Locate the cell with the specified text and output its [x, y] center coordinate. 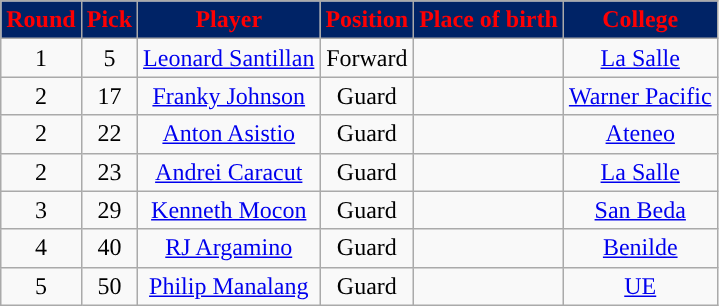
Andrei Caracut [229, 172]
50 [109, 286]
29 [109, 210]
Warner Pacific [640, 96]
Forward [367, 58]
Pick [109, 20]
Player [229, 20]
23 [109, 172]
UE [640, 286]
College [640, 20]
Benilde [640, 248]
40 [109, 248]
Kenneth Mocon [229, 210]
4 [41, 248]
Leonard Santillan [229, 58]
San Beda [640, 210]
22 [109, 134]
RJ Argamino [229, 248]
Position [367, 20]
Franky Johnson [229, 96]
1 [41, 58]
17 [109, 96]
Philip Manalang [229, 286]
Anton Asistio [229, 134]
Round [41, 20]
Place of birth [489, 20]
3 [41, 210]
Ateneo [640, 134]
